Output the [x, y] coordinate of the center of the cell containing the given text.  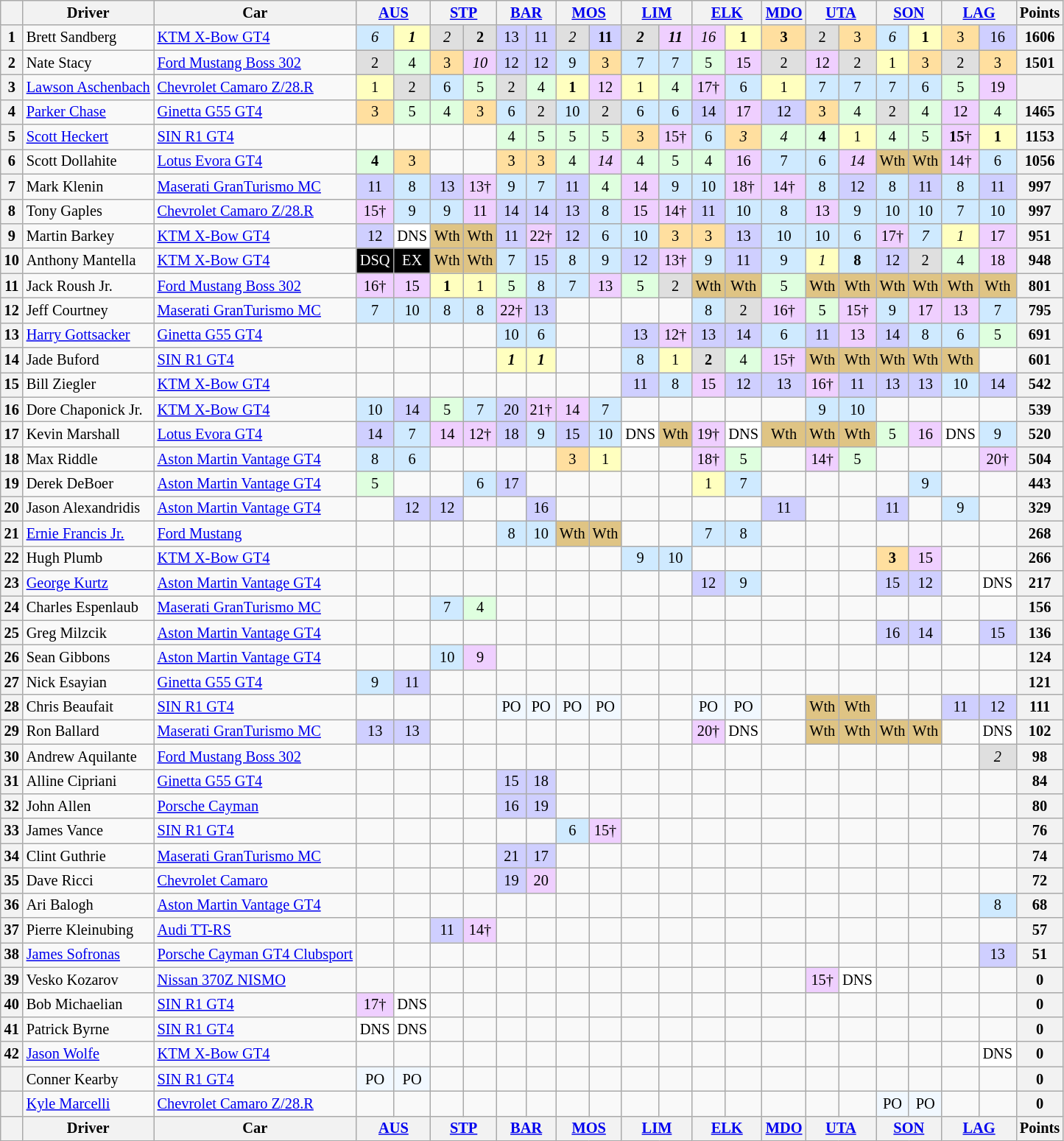
39 [12, 980]
Greg Milzcik [88, 633]
31 [12, 782]
1501 [1040, 63]
329 [1040, 508]
Derek DeBoer [88, 484]
Nissan 370Z NISMO [255, 980]
1465 [1040, 112]
520 [1040, 434]
Patrick Byrne [88, 1029]
Brett Sandberg [88, 38]
Alline Cipriani [88, 782]
Ari Balogh [88, 905]
Bob Michaelian [88, 1005]
539 [1040, 410]
Jade Buford [88, 360]
Chevrolet Camaro [255, 880]
Porsche Cayman [255, 806]
Sean Gibbons [88, 657]
Nate Stacy [88, 63]
Hugh Plumb [88, 558]
John Allen [88, 806]
Chris Beaufait [88, 707]
57 [1040, 930]
1606 [1040, 38]
DSQ [375, 261]
948 [1040, 261]
Dave Ricci [88, 880]
Parker Chase [88, 112]
Max Riddle [88, 459]
Anthony Mantella [88, 261]
40 [12, 1005]
Vesko Kozarov [88, 980]
Kevin Marshall [88, 434]
136 [1040, 633]
Porsche Cayman GT4 Clubsport [255, 955]
21† [541, 410]
32 [12, 806]
111 [1040, 707]
102 [1040, 731]
124 [1040, 657]
19† [708, 434]
Mark Klenin [88, 186]
30 [12, 756]
24 [12, 608]
33 [12, 831]
Charles Espenlaub [88, 608]
Ron Ballard [88, 731]
26 [12, 657]
EX [412, 261]
156 [1040, 608]
25 [12, 633]
Jack Roush Jr. [88, 286]
542 [1040, 385]
James Vance [88, 831]
Ernie Francis Jr. [88, 533]
121 [1040, 682]
76 [1040, 831]
84 [1040, 782]
Dore Chaponick Jr. [88, 410]
Clint Guthrie [88, 856]
Scott Dollahite [88, 161]
268 [1040, 533]
36 [12, 905]
Audi TT-RS [255, 930]
George Kurtz [88, 583]
217 [1040, 583]
Jason Wolfe [88, 1054]
Harry Gottsacker [88, 335]
28 [12, 707]
Scott Heckert [88, 137]
98 [1040, 756]
Jason Alexandridis [88, 508]
38 [12, 955]
1056 [1040, 161]
51 [1040, 955]
74 [1040, 856]
795 [1040, 310]
Pierre Kleinubing [88, 930]
443 [1040, 484]
Ford Mustang [255, 533]
601 [1040, 360]
29 [12, 731]
42 [12, 1054]
Conner Kearby [88, 1079]
Tony Gaples [88, 211]
Nick Esayian [88, 682]
80 [1040, 806]
Kyle Marcelli [88, 1103]
Jeff Courtney [88, 310]
23 [12, 583]
Andrew Aquilante [88, 756]
27 [12, 682]
22 [12, 558]
Martin Barkey [88, 236]
266 [1040, 558]
Bill Ziegler [88, 385]
951 [1040, 236]
801 [1040, 286]
37 [12, 930]
35 [12, 880]
68 [1040, 905]
1153 [1040, 137]
41 [12, 1029]
Lawson Aschenbach [88, 87]
34 [12, 856]
James Sofronas [88, 955]
72 [1040, 880]
504 [1040, 459]
691 [1040, 335]
